From the cell containing the given text, extract its center point as [x, y] coordinate. 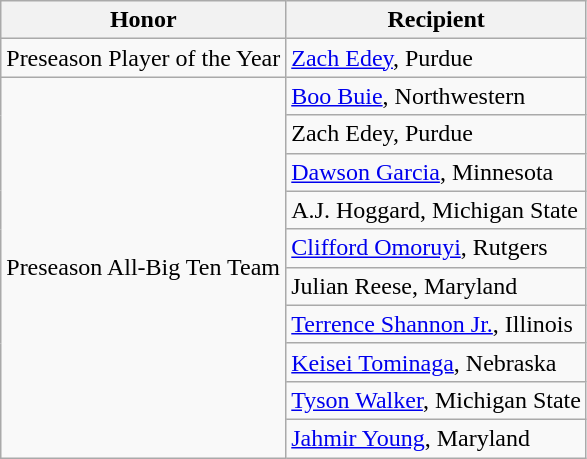
Keisei Tominaga, Nebraska [436, 362]
A.J. Hoggard, Michigan State [436, 210]
Boo Buie, Northwestern [436, 96]
Terrence Shannon Jr., Illinois [436, 324]
Clifford Omoruyi, Rutgers [436, 248]
Preseason Player of the Year [144, 58]
Honor [144, 20]
Tyson Walker, Michigan State [436, 400]
Preseason All-Big Ten Team [144, 268]
Dawson Garcia, Minnesota [436, 172]
Jahmir Young, Maryland [436, 438]
Recipient [436, 20]
Julian Reese, Maryland [436, 286]
